Pinpoint the cell where the given text exists, returning its [X, Y] midpoint coordinate. 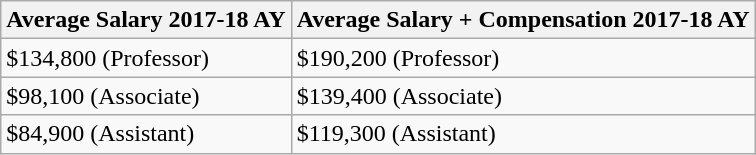
$84,900 (Assistant) [146, 134]
Average Salary 2017-18 AY [146, 20]
$98,100 (Associate) [146, 96]
$190,200 (Professor) [523, 58]
$139,400 (Associate) [523, 96]
$119,300 (Assistant) [523, 134]
$134,800 (Professor) [146, 58]
Average Salary + Compensation 2017-18 AY [523, 20]
